Extract the [X, Y] coordinate from the center of the cell holding the provided text.  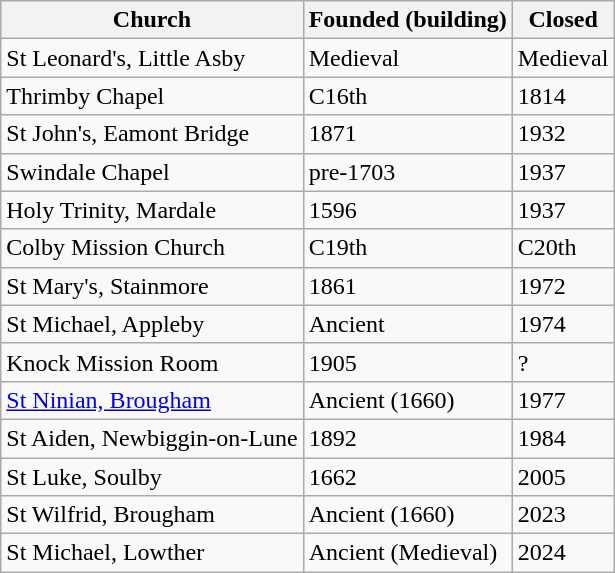
Colby Mission Church [152, 248]
St Leonard's, Little Asby [152, 58]
St Michael, Appleby [152, 324]
1892 [408, 438]
C20th [563, 248]
1861 [408, 286]
2005 [563, 477]
Thrimby Chapel [152, 96]
1871 [408, 134]
St Luke, Soulby [152, 477]
2024 [563, 553]
pre-1703 [408, 172]
Holy Trinity, Mardale [152, 210]
Church [152, 20]
St Ninian, Brougham [152, 400]
2023 [563, 515]
1932 [563, 134]
1974 [563, 324]
St Michael, Lowther [152, 553]
1977 [563, 400]
Ancient [408, 324]
C16th [408, 96]
Founded (building) [408, 20]
? [563, 362]
St Wilfrid, Brougham [152, 515]
1972 [563, 286]
Closed [563, 20]
1596 [408, 210]
St John's, Eamont Bridge [152, 134]
C19th [408, 248]
1984 [563, 438]
St Mary's, Stainmore [152, 286]
1814 [563, 96]
Swindale Chapel [152, 172]
Knock Mission Room [152, 362]
1662 [408, 477]
St Aiden, Newbiggin-on-Lune [152, 438]
1905 [408, 362]
Ancient (Medieval) [408, 553]
